From the cell containing the given text, extract its center point as [X, Y] coordinate. 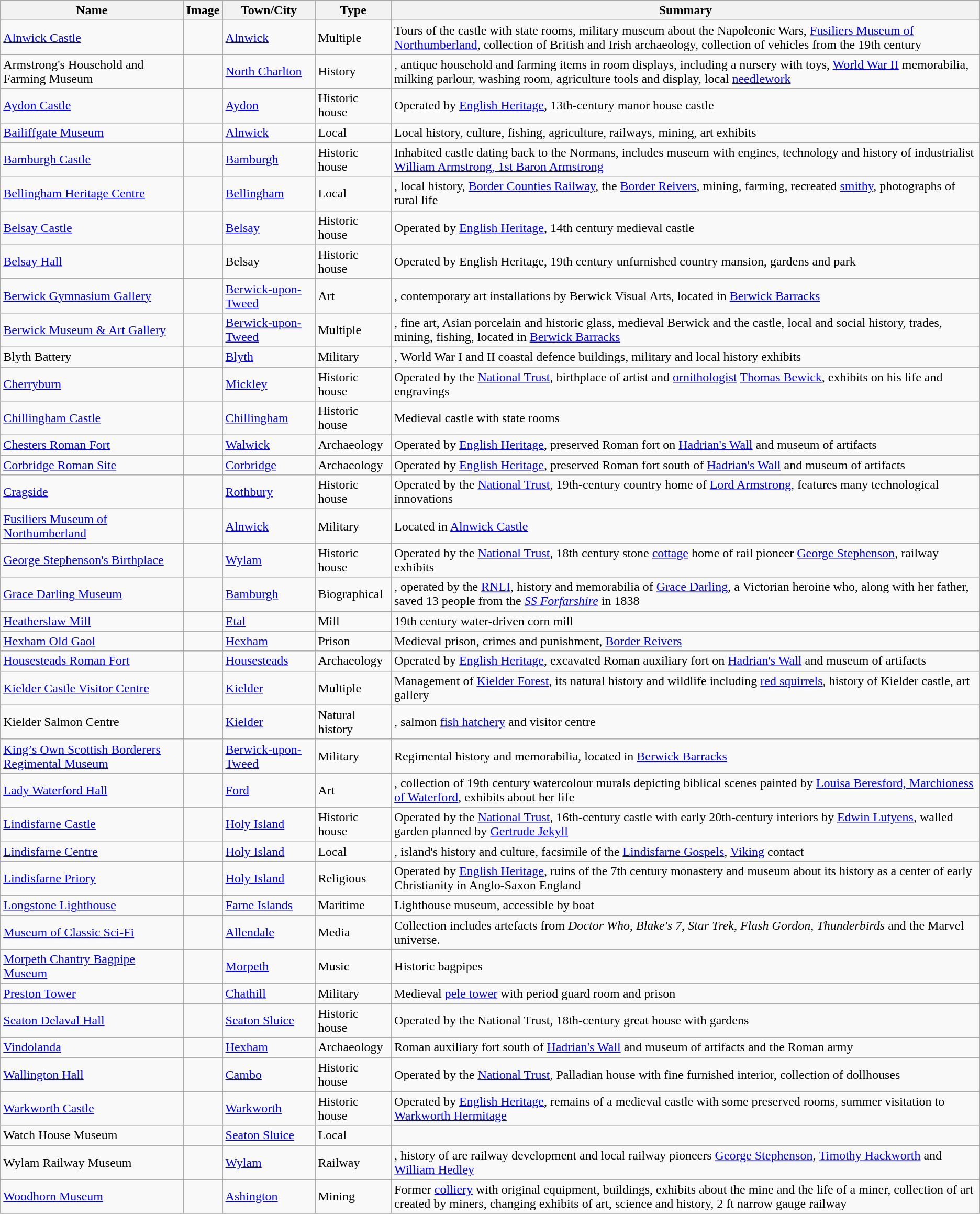
, history of are railway development and local railway pioneers George Stephenson, Timothy Hackworth and William Hedley [686, 1163]
Operated by the National Trust, Palladian house with fine furnished interior, collection of dollhouses [686, 1075]
Mickley [269, 383]
Railway [353, 1163]
Warkworth [269, 1108]
Aydon [269, 106]
Music [353, 967]
Operated by the National Trust, 18th century stone cottage home of rail pioneer George Stephenson, railway exhibits [686, 560]
Watch House Museum [92, 1135]
Berwick Gymnasium Gallery [92, 295]
Medieval pele tower with period guard room and prison [686, 994]
North Charlton [269, 71]
Biographical [353, 594]
, island's history and culture, facsimile of the Lindisfarne Gospels, Viking contact [686, 851]
Local history, culture, fishing, agriculture, railways, mining, art exhibits [686, 133]
Lindisfarne Castle [92, 824]
Lady Waterford Hall [92, 790]
Town/City [269, 10]
, World War I and II coastal defence buildings, military and local history exhibits [686, 357]
Housesteads Roman Fort [92, 661]
Farne Islands [269, 906]
Bamburgh Castle [92, 159]
Walwick [269, 445]
Belsay Castle [92, 227]
Chillingham Castle [92, 418]
Hexham Old Gaol [92, 641]
Alnwick Castle [92, 38]
Lindisfarne Centre [92, 851]
19th century water-driven corn mill [686, 621]
Longstone Lighthouse [92, 906]
Rothbury [269, 492]
Medieval prison, crimes and punishment, Border Reivers [686, 641]
Located in Alnwick Castle [686, 526]
Warkworth Castle [92, 1108]
Cambo [269, 1075]
Summary [686, 10]
Maritime [353, 906]
Vindolanda [92, 1047]
Operated by the National Trust, birthplace of artist and ornithologist Thomas Bewick, exhibits on his life and engravings [686, 383]
Bellingham Heritage Centre [92, 194]
Operated by the National Trust, 16th-century castle with early 20th-century interiors by Edwin Lutyens, walled garden planned by Gertrude Jekyll [686, 824]
Lindisfarne Priory [92, 879]
Seaton Delaval Hall [92, 1020]
Operated by English Heritage, 14th century medieval castle [686, 227]
, salmon fish hatchery and visitor centre [686, 722]
Grace Darling Museum [92, 594]
George Stephenson's Birthplace [92, 560]
Woodhorn Museum [92, 1196]
Allendale [269, 932]
Preston Tower [92, 994]
Morpeth [269, 967]
Operated by English Heritage, remains of a medieval castle with some preserved rooms, summer visitation to Warkworth Hermitage [686, 1108]
Wylam Railway Museum [92, 1163]
Lighthouse museum, accessible by boat [686, 906]
Operated by English Heritage, preserved Roman fort south of Hadrian's Wall and museum of artifacts [686, 465]
Cragside [92, 492]
Image [203, 10]
Bellingham [269, 194]
History [353, 71]
Regimental history and memorabilia, located in Berwick Barracks [686, 756]
Corbridge [269, 465]
Chillingham [269, 418]
Chathill [269, 994]
, contemporary art installations by Berwick Visual Arts, located in Berwick Barracks [686, 295]
Operated by English Heritage, excavated Roman auxiliary fort on Hadrian's Wall and museum of artifacts [686, 661]
Mill [353, 621]
Operated by the National Trust, 19th-century country home of Lord Armstrong, features many technological innovations [686, 492]
Housesteads [269, 661]
, local history, Border Counties Railway, the Border Reivers, mining, farming, recreated smithy, photographs of rural life [686, 194]
Natural history [353, 722]
Management of Kielder Forest, its natural history and wildlife including red squirrels, history of Kielder castle, art gallery [686, 688]
Armstrong's Household and Farming Museum [92, 71]
Bailiffgate Museum [92, 133]
Morpeth Chantry Bagpipe Museum [92, 967]
Religious [353, 879]
Operated by the National Trust, 18th-century great house with gardens [686, 1020]
Prison [353, 641]
Fusiliers Museum of Northumberland [92, 526]
Blyth Battery [92, 357]
Belsay Hall [92, 262]
Mining [353, 1196]
Operated by English Heritage, preserved Roman fort on Hadrian's Wall and museum of artifacts [686, 445]
Kielder Castle Visitor Centre [92, 688]
Corbridge Roman Site [92, 465]
Kielder Salmon Centre [92, 722]
Historic bagpipes [686, 967]
Berwick Museum & Art Gallery [92, 330]
Heatherslaw Mill [92, 621]
King’s Own Scottish Borderers Regimental Museum [92, 756]
Ashington [269, 1196]
Etal [269, 621]
Wallington Hall [92, 1075]
Operated by English Heritage, 19th century unfurnished country mansion, gardens and park [686, 262]
Museum of Classic Sci-Fi [92, 932]
Type [353, 10]
Cherryburn [92, 383]
Aydon Castle [92, 106]
Operated by English Heritage, 13th-century manor house castle [686, 106]
Chesters Roman Fort [92, 445]
Ford [269, 790]
Media [353, 932]
Name [92, 10]
Medieval castle with state rooms [686, 418]
Blyth [269, 357]
Collection includes artefacts from Doctor Who, Blake's 7, Star Trek, Flash Gordon, Thunderbirds and the Marvel universe. [686, 932]
Roman auxiliary fort south of Hadrian's Wall and museum of artifacts and the Roman army [686, 1047]
